Extract the (X, Y) coordinate from the center of the cell holding the provided text.  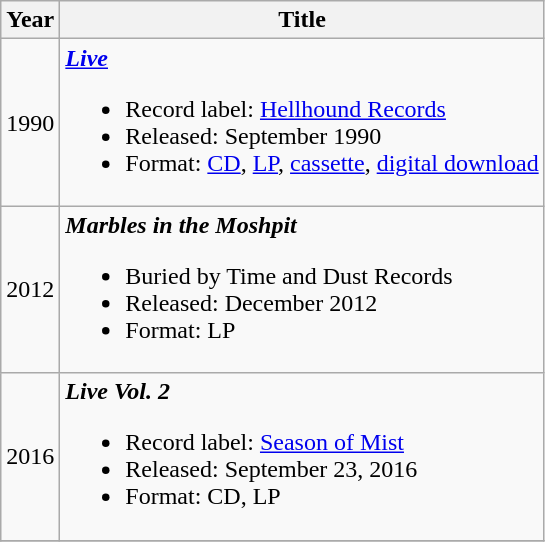
LiveRecord label: Hellhound RecordsReleased: September 1990Format: CD, LP, cassette, digital download (302, 122)
Live Vol. 2Record label: Season of MistReleased: September 23, 2016Format: CD, LP (302, 456)
Year (30, 20)
2016 (30, 456)
Marbles in the MoshpitBuried by Time and Dust RecordsReleased: December 2012Format: LP (302, 290)
2012 (30, 290)
Title (302, 20)
1990 (30, 122)
